Return the [x, y] coordinate for the center point of the cell that contains the specified text.  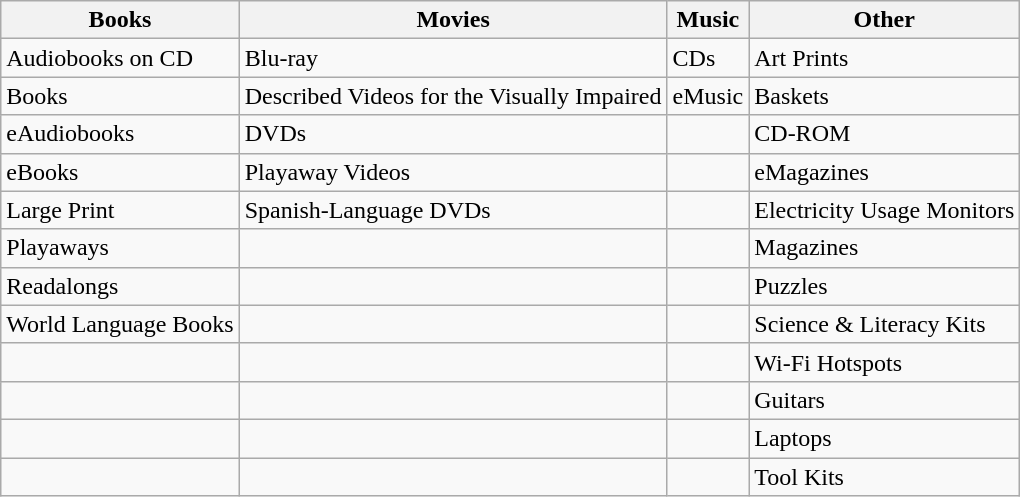
Playaways [120, 248]
eMusic [708, 96]
Wi-Fi Hotspots [884, 362]
CDs [708, 58]
eBooks [120, 172]
Tool Kits [884, 477]
Large Print [120, 210]
eMagazines [884, 172]
Playaway Videos [453, 172]
DVDs [453, 134]
Puzzles [884, 286]
Readalongs [120, 286]
Baskets [884, 96]
World Language Books [120, 324]
Movies [453, 20]
Spanish-Language DVDs [453, 210]
Audiobooks on CD [120, 58]
eAudiobooks [120, 134]
Laptops [884, 438]
Electricity Usage Monitors [884, 210]
Blu-ray [453, 58]
Music [708, 20]
Art Prints [884, 58]
Science & Literacy Kits [884, 324]
Guitars [884, 400]
Other [884, 20]
CD-ROM [884, 134]
Magazines [884, 248]
Described Videos for the Visually Impaired [453, 96]
